Find where the given text appears and provide that cell's center as [x, y] coordinate. 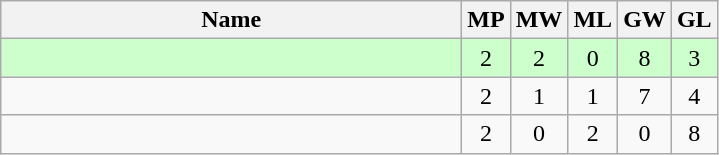
Name [232, 20]
MW [539, 20]
7 [645, 96]
GW [645, 20]
4 [694, 96]
GL [694, 20]
ML [593, 20]
3 [694, 58]
MP [486, 20]
